For the text-containing cell, return its midpoint in [X, Y] coordinate format. 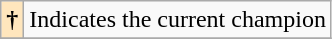
Indicates the current champion [178, 20]
† [12, 20]
